Scan for the cell matching the given text and deliver its [x, y] coordinate at center. 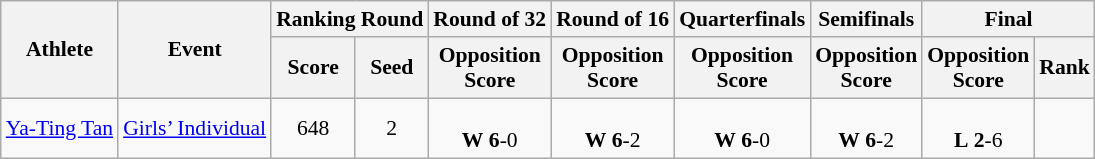
Seed [392, 68]
2 [392, 128]
Athlete [60, 50]
Quarterfinals [742, 19]
Score [313, 68]
Round of 32 [490, 19]
Ya-Ting Tan [60, 128]
Final [1008, 19]
Ranking Round [350, 19]
Semifinals [866, 19]
648 [313, 128]
Round of 16 [612, 19]
L 2-6 [978, 128]
Event [194, 50]
Girls’ Individual [194, 128]
Rank [1064, 68]
